Find where the given text appears and provide that cell's center as (X, Y) coordinate. 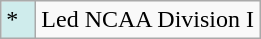
Led NCAA Division I (148, 20)
* (18, 20)
